Search for the cell housing the specified text and yield its (X, Y) center coordinate. 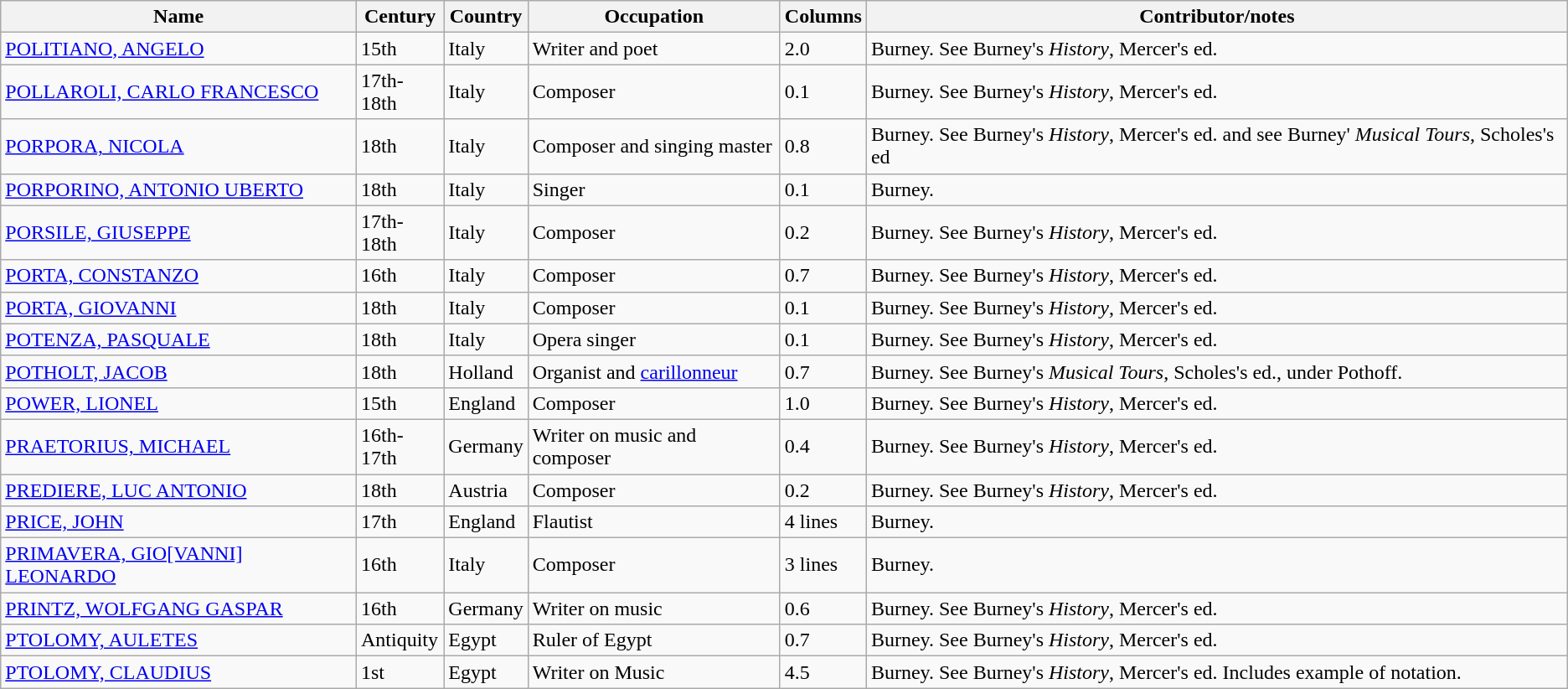
PTOLOMY, CLAUDIUS (179, 672)
Singer (653, 189)
Ruler of Egypt (653, 640)
POLITIANO, ANGELO (179, 49)
Holland (486, 371)
PRAETORIUS, MICHAEL (179, 446)
Country (486, 17)
Writer on Music (653, 672)
PRINTZ, WOLFGANG GASPAR (179, 609)
Burney. See Burney's History, Mercer's ed. Includes example of notation. (1216, 672)
Columns (823, 17)
1.0 (823, 403)
PTOLOMY, AULETES (179, 640)
PRIMAVERA, GIO[VANNI] LEONARDO (179, 565)
POTENZA, PASQUALE (179, 339)
Burney. See Burney's History, Mercer's ed. and see Burney' Musical Tours, Scholes's ed (1216, 146)
Writer on music and composer (653, 446)
PORTA, GIOVANNI (179, 308)
Contributor/notes (1216, 17)
Composer and singing master (653, 146)
0.4 (823, 446)
PORTA, CONSTANZO (179, 276)
Writer on music (653, 609)
2.0 (823, 49)
Opera singer (653, 339)
POTHOLT, JACOB (179, 371)
PORSILE, GIUSEPPE (179, 233)
16th-17th (400, 446)
PREDIERE, LUC ANTONIO (179, 490)
Antiquity (400, 640)
Austria (486, 490)
Organist and carillonneur (653, 371)
0.6 (823, 609)
PORPORINO, ANTONIO UBERTO (179, 189)
Flautist (653, 522)
3 lines (823, 565)
POLLAROLI, CARLO FRANCESCO (179, 92)
Writer and poet (653, 49)
PRICE, JOHN (179, 522)
4 lines (823, 522)
Occupation (653, 17)
Century (400, 17)
Name (179, 17)
17th (400, 522)
PORPORA, NICOLA (179, 146)
Burney. See Burney's Musical Tours, Scholes's ed., under Pothoff. (1216, 371)
1st (400, 672)
0.8 (823, 146)
4.5 (823, 672)
POWER, LIONEL (179, 403)
